Identify which cell holds the provided text, then report its [x, y] central coordinate. 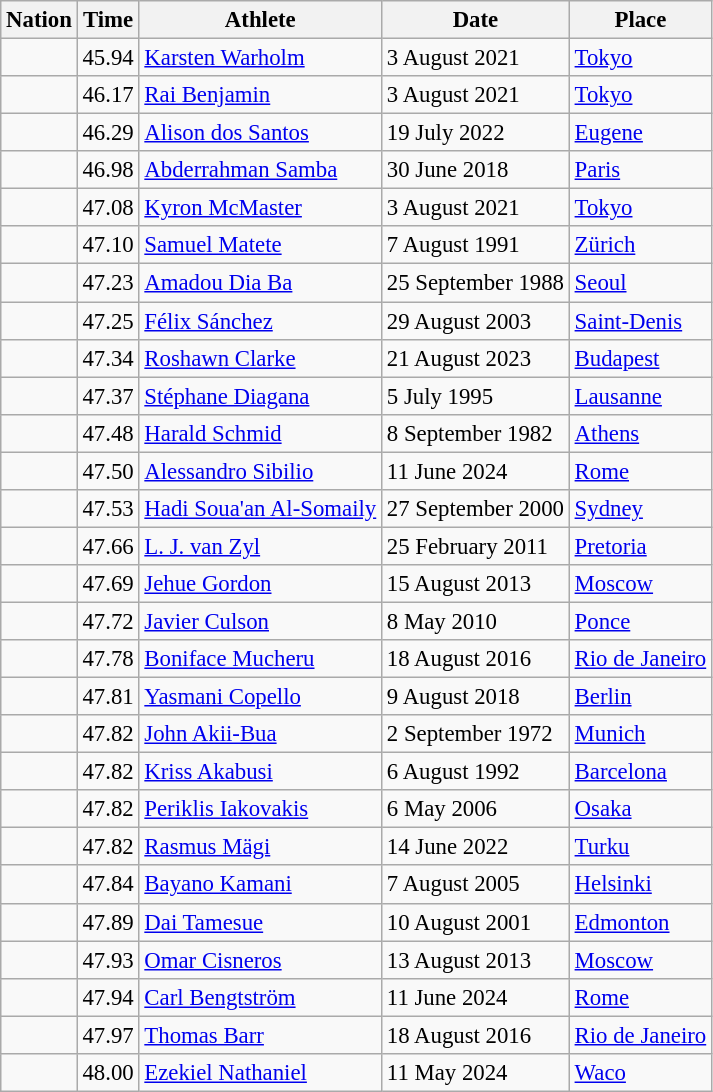
Helsinki [640, 885]
Barcelona [640, 772]
Place [640, 20]
Kriss Akabusi [260, 772]
Yasmani Copello [260, 697]
48.00 [108, 1073]
47.53 [108, 509]
Ezekiel Nathaniel [260, 1073]
Boniface Mucheru [260, 659]
46.98 [108, 170]
Hadi Soua'an Al-Somaily [260, 509]
2 September 1972 [476, 734]
Thomas Barr [260, 1035]
15 August 2013 [476, 584]
46.17 [108, 95]
Time [108, 20]
Jehue Gordon [260, 584]
19 July 2022 [476, 133]
47.25 [108, 321]
Saint-Denis [640, 321]
47.78 [108, 659]
11 May 2024 [476, 1073]
14 June 2022 [476, 847]
Rai Benjamin [260, 95]
Turku [640, 847]
Samuel Matete [260, 245]
Harald Schmid [260, 433]
Karsten Warholm [260, 58]
7 August 2005 [476, 885]
Eugene [640, 133]
25 February 2011 [476, 546]
Omar Cisneros [260, 960]
L. J. van Zyl [260, 546]
Bayano Kamani [260, 885]
Dai Tamesue [260, 922]
5 July 1995 [476, 396]
47.48 [108, 433]
47.08 [108, 208]
47.81 [108, 697]
John Akii-Bua [260, 734]
Alessandro Sibilio [260, 471]
10 August 2001 [476, 922]
47.37 [108, 396]
6 August 1992 [476, 772]
47.94 [108, 997]
47.10 [108, 245]
Nation [39, 20]
Kyron McMaster [260, 208]
Carl Bengtström [260, 997]
Osaka [640, 809]
9 August 2018 [476, 697]
Berlin [640, 697]
Budapest [640, 358]
Sydney [640, 509]
47.97 [108, 1035]
47.23 [108, 283]
29 August 2003 [476, 321]
47.84 [108, 885]
Ponce [640, 621]
Roshawn Clarke [260, 358]
Javier Culson [260, 621]
13 August 2013 [476, 960]
Alison dos Santos [260, 133]
Pretoria [640, 546]
21 August 2023 [476, 358]
25 September 1988 [476, 283]
Abderrahman Samba [260, 170]
Amadou Dia Ba [260, 283]
Zürich [640, 245]
47.89 [108, 922]
47.72 [108, 621]
Seoul [640, 283]
Félix Sánchez [260, 321]
Athlete [260, 20]
47.69 [108, 584]
Edmonton [640, 922]
47.50 [108, 471]
Date [476, 20]
Munich [640, 734]
Paris [640, 170]
8 May 2010 [476, 621]
Rasmus Mägi [260, 847]
47.66 [108, 546]
47.93 [108, 960]
8 September 1982 [476, 433]
Stéphane Diagana [260, 396]
Lausanne [640, 396]
46.29 [108, 133]
27 September 2000 [476, 509]
Periklis Iakovakis [260, 809]
7 August 1991 [476, 245]
45.94 [108, 58]
6 May 2006 [476, 809]
30 June 2018 [476, 170]
47.34 [108, 358]
Athens [640, 433]
Waco [640, 1073]
